Return the [x, y] coordinate for the center point of the cell that contains the specified text.  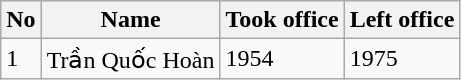
1 [21, 59]
1975 [402, 59]
Name [130, 20]
1954 [282, 59]
Left office [402, 20]
No [21, 20]
Trần Quốc Hoàn [130, 59]
Took office [282, 20]
